Determine the (X, Y) coordinate at the center of the cell enclosing the given text.  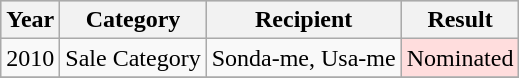
Year (30, 20)
Sonda-me, Usa-me (304, 58)
Sale Category (133, 58)
Category (133, 20)
Recipient (304, 20)
Result (460, 20)
2010 (30, 58)
Nominated (460, 58)
